Search for the cell housing the specified text and yield its (x, y) center coordinate. 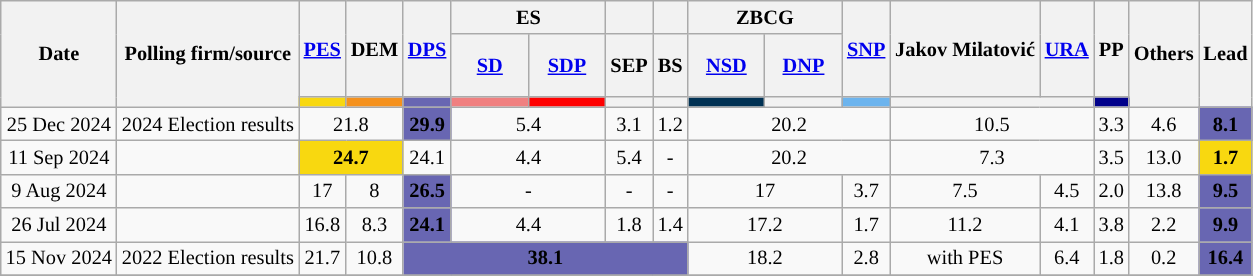
9.5 (1225, 191)
Others (1164, 53)
ES (528, 17)
0.2 (1164, 258)
24.7 (351, 157)
1.2 (670, 124)
2024 Election results (208, 124)
29.9 (427, 124)
4.5 (1067, 191)
6.4 (1067, 258)
DEM (374, 48)
11.2 (965, 225)
2.0 (1112, 191)
10.5 (992, 124)
38.1 (546, 258)
BS (670, 66)
DNP (804, 66)
11 Sep 2024 (59, 157)
7.3 (992, 157)
3.7 (866, 191)
8.3 (374, 225)
DPS (427, 48)
16.8 (322, 225)
SDP (566, 66)
PES (322, 48)
9 Aug 2024 (59, 191)
with PES (965, 258)
16.4 (1225, 258)
2.8 (866, 258)
4.6 (1164, 124)
7.5 (965, 191)
13.0 (1164, 157)
3.8 (1112, 225)
2022 Election results (208, 258)
3.1 (630, 124)
8.1 (1225, 124)
15 Nov 2024 (59, 258)
21.8 (351, 124)
4.1 (1067, 225)
8 (374, 191)
ZBCG (765, 17)
SD (490, 66)
9.9 (1225, 225)
Jakov Milatović (965, 48)
Polling firm/source (208, 53)
1.4 (670, 225)
NSD (726, 66)
10.8 (374, 258)
3.5 (1112, 157)
3.3 (1112, 124)
17.2 (765, 225)
26 Jul 2024 (59, 225)
SNP (866, 48)
25 Dec 2024 (59, 124)
13.8 (1164, 191)
Lead (1225, 53)
26.5 (427, 191)
Date (59, 53)
SEP (630, 66)
URA (1067, 48)
21.7 (322, 258)
18.2 (765, 258)
PP (1112, 48)
2.2 (1164, 225)
